Return the [x, y] coordinate for the center point of the cell that contains the specified text.  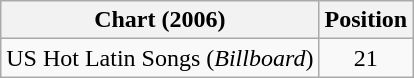
21 [366, 58]
US Hot Latin Songs (Billboard) [160, 58]
Position [366, 20]
Chart (2006) [160, 20]
